Detect which cell encompasses the target text, then output its (X, Y) center coordinate. 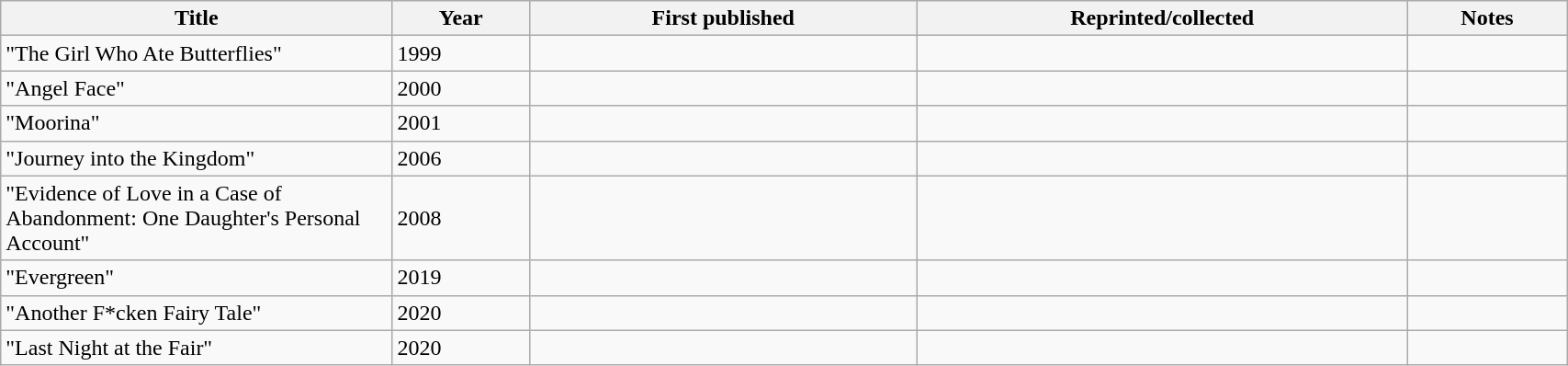
2008 (461, 218)
"Evergreen" (197, 278)
"Moorina" (197, 123)
2019 (461, 278)
Year (461, 18)
"Angel Face" (197, 88)
2006 (461, 158)
First published (724, 18)
"Journey into the Kingdom" (197, 158)
1999 (461, 53)
2000 (461, 88)
"The Girl Who Ate Butterflies" (197, 53)
2001 (461, 123)
Title (197, 18)
"Last Night at the Fair" (197, 348)
"Evidence of Love in a Case of Abandonment: One Daughter's Personal Account" (197, 218)
Notes (1486, 18)
Reprinted/collected (1162, 18)
"Another F*cken Fairy Tale" (197, 313)
